Return the [X, Y] coordinate for the center point of the cell that contains the specified text.  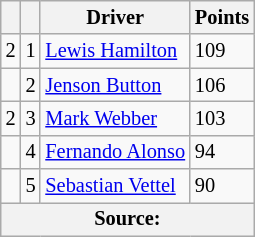
109 [222, 51]
3 [31, 118]
1 [31, 51]
Fernando Alonso [115, 152]
106 [222, 85]
Driver [115, 17]
Mark Webber [115, 118]
Jenson Button [115, 85]
Lewis Hamilton [115, 51]
Sebastian Vettel [115, 186]
103 [222, 118]
Points [222, 17]
5 [31, 186]
4 [31, 152]
94 [222, 152]
Source: [128, 219]
90 [222, 186]
